Return [x, y] of the center of cell containing provided text 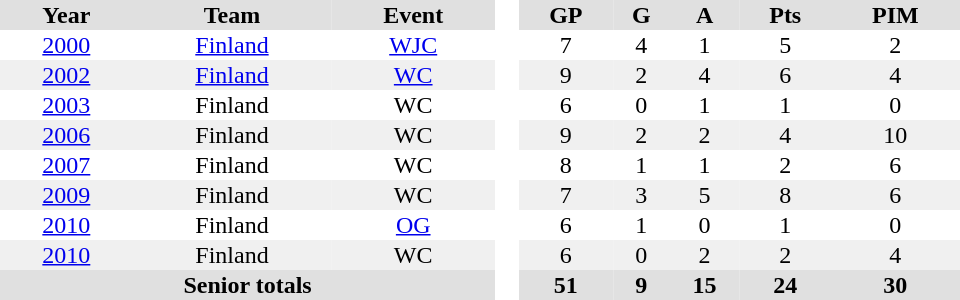
WJC [413, 45]
G [641, 15]
15 [704, 285]
2000 [66, 45]
10 [896, 135]
A [704, 15]
PIM [896, 15]
24 [786, 285]
2003 [66, 105]
Event [413, 15]
GP [566, 15]
2009 [66, 195]
2002 [66, 75]
Pts [786, 15]
Year [66, 15]
30 [896, 285]
2007 [66, 165]
51 [566, 285]
2006 [66, 135]
3 [641, 195]
OG [413, 225]
Team [232, 15]
Senior totals [248, 285]
